Output the [X, Y] coordinate of the center of the cell containing the given text.  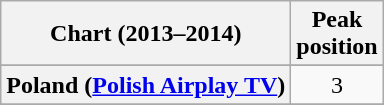
3 [337, 85]
Peakposition [337, 34]
Poland (Polish Airplay TV) [146, 85]
Chart (2013–2014) [146, 34]
